Pinpoint the cell where the given text exists, returning its [X, Y] midpoint coordinate. 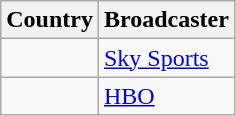
Sky Sports [166, 58]
Broadcaster [166, 20]
HBO [166, 96]
Country [50, 20]
